Capture the cell that displays the provided text and extract its (x, y) central coordinate. 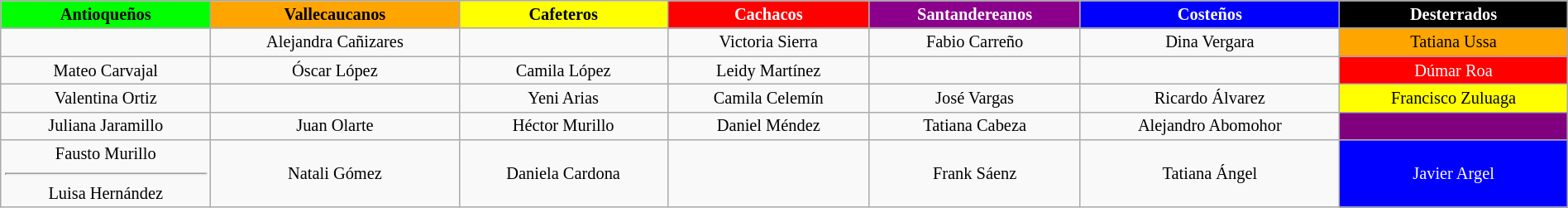
Dina Vergara (1210, 42)
Fabio Carreño (974, 42)
Camila Celemín (768, 98)
Alejandra Cañizares (335, 42)
Fausto MurilloLuisa Hernández (106, 174)
Tatiana Ussa (1454, 42)
Daniela Cardona (563, 174)
Dúmar Roa (1454, 70)
Yeni Arias (563, 98)
Javier Argel (1454, 174)
Valentina Ortiz (106, 98)
Ricardo Álvarez (1210, 98)
Antioqueños (106, 14)
Juliana Jaramillo (106, 126)
Francisco Zuluaga (1454, 98)
Cachacos (768, 14)
Frank Sáenz (974, 174)
Victoria Sierra (768, 42)
Cafeteros (563, 14)
Leidy Martínez (768, 70)
Daniel Méndez (768, 126)
Héctor Murillo (563, 126)
Mateo Carvajal (106, 70)
Tatiana Ángel (1210, 174)
Natali Gómez (335, 174)
Juan Olarte (335, 126)
Santandereanos (974, 14)
Desterrados (1454, 14)
Vallecaucanos (335, 14)
José Vargas (974, 98)
Tatiana Cabeza (974, 126)
Costeños (1210, 14)
Camila López (563, 70)
Óscar López (335, 70)
Alejandro Abomohor (1210, 126)
